Locate the cell with the specified text and output its (X, Y) center coordinate. 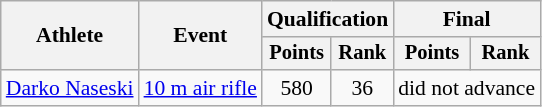
Qualification (328, 19)
36 (362, 88)
10 m air rifle (200, 88)
Athlete (70, 36)
Final (466, 19)
Darko Naseski (70, 88)
did not advance (466, 88)
Event (200, 36)
580 (296, 88)
